Search for the cell housing the specified text and yield its (x, y) center coordinate. 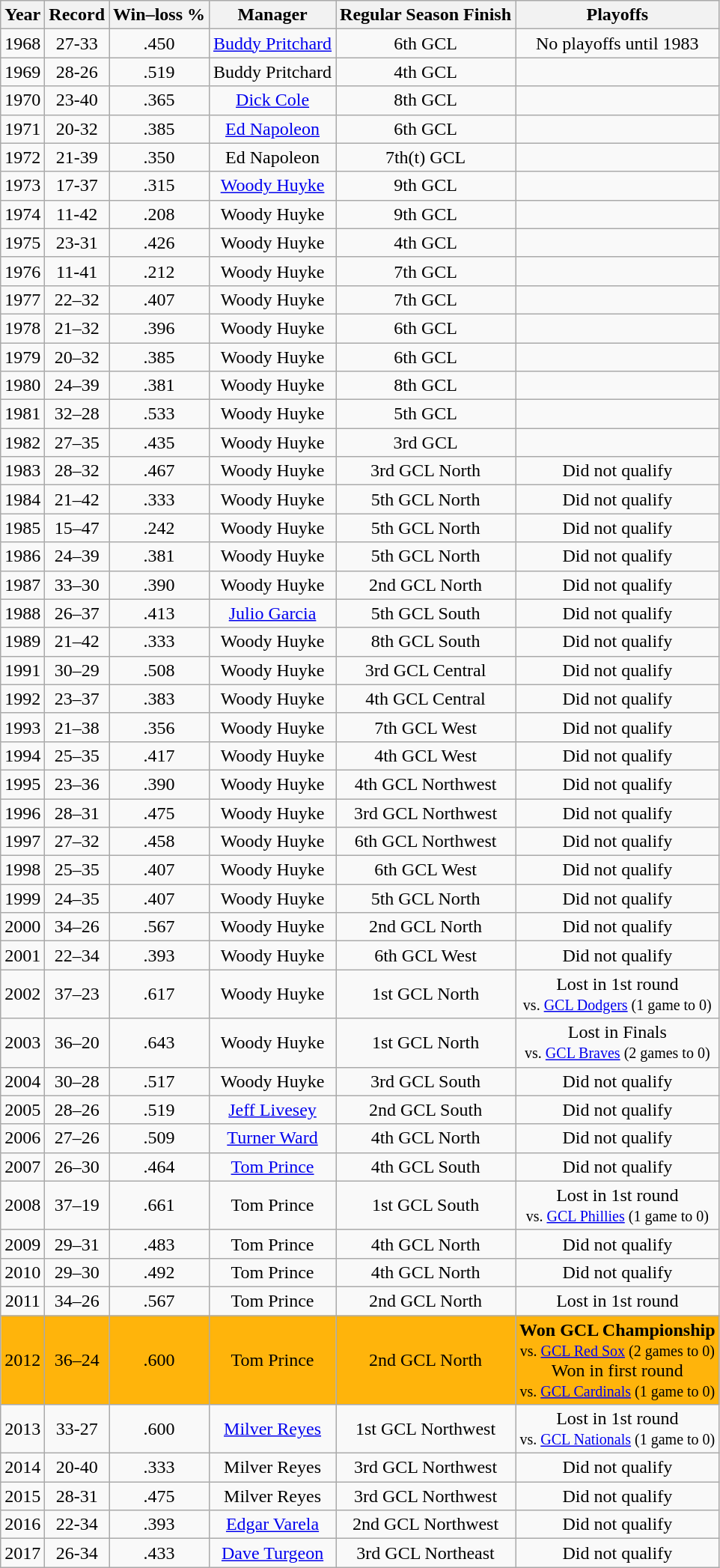
2014 (22, 1468)
2007 (22, 1167)
2006 (22, 1138)
32–28 (77, 414)
1981 (22, 414)
1998 (22, 870)
1978 (22, 328)
1982 (22, 443)
.617 (159, 994)
27–35 (77, 443)
30–28 (77, 1081)
1972 (22, 157)
Lost in Finalsvs. GCL Braves (2 games to 0) (618, 1042)
21-39 (77, 157)
.483 (159, 1244)
2nd GCL Northwest (426, 1525)
.356 (159, 727)
Julio Garcia (272, 613)
.464 (159, 1167)
1985 (22, 528)
2013 (22, 1429)
Manager (272, 15)
4th GCL Central (426, 699)
1969 (22, 72)
.450 (159, 43)
1993 (22, 727)
1988 (22, 613)
Win–loss % (159, 15)
4th GCL West (426, 756)
2005 (22, 1110)
26-34 (77, 1553)
1997 (22, 842)
3rd GCL Central (426, 670)
2016 (22, 1525)
1983 (22, 471)
4th GCL South (426, 1167)
.533 (159, 414)
Lost in 1st roundvs. GCL Phillies (1 game to 0) (618, 1206)
.661 (159, 1206)
1980 (22, 386)
20-40 (77, 1468)
.242 (159, 528)
Lost in 1st roundvs. GCL Nationals (1 game to 0) (618, 1429)
1st GCL Northwest (426, 1429)
.315 (159, 186)
1973 (22, 186)
28–31 (77, 812)
26–30 (77, 1167)
2010 (22, 1272)
1st GCL South (426, 1206)
Lost in 1st round (618, 1301)
37–19 (77, 1206)
1995 (22, 784)
2009 (22, 1244)
2002 (22, 994)
1976 (22, 271)
1986 (22, 556)
36–20 (77, 1042)
1991 (22, 670)
7th GCL West (426, 727)
Dick Cole (272, 100)
1987 (22, 585)
5th GCL (426, 414)
Playoffs (618, 15)
1999 (22, 899)
36–24 (77, 1360)
.492 (159, 1272)
29–31 (77, 1244)
Dave Turgeon (272, 1553)
37–23 (77, 994)
22-34 (77, 1525)
.509 (159, 1138)
2017 (22, 1553)
1971 (22, 129)
27-33 (77, 43)
2nd GCL South (426, 1110)
.517 (159, 1081)
28–26 (77, 1110)
.467 (159, 471)
29–30 (77, 1272)
26–37 (77, 613)
1977 (22, 300)
23–37 (77, 699)
.350 (159, 157)
2015 (22, 1496)
.435 (159, 443)
Year (22, 15)
27–32 (77, 842)
Won GCL Championshipvs. GCL Red Sox (2 games to 0)Won in first roundvs. GCL Cardinals (1 game to 0) (618, 1360)
33–30 (77, 585)
22–32 (77, 300)
28–32 (77, 471)
33-27 (77, 1429)
.426 (159, 243)
1992 (22, 699)
.208 (159, 214)
23-31 (77, 243)
Jeff Livesey (272, 1110)
20-32 (77, 129)
5th GCL South (426, 613)
21–32 (77, 328)
2008 (22, 1206)
Record (77, 15)
3rd GCL North (426, 471)
2004 (22, 1081)
11-41 (77, 271)
.396 (159, 328)
.212 (159, 271)
28-31 (77, 1496)
24–35 (77, 899)
.365 (159, 100)
22–34 (77, 955)
1994 (22, 756)
21–38 (77, 727)
8th GCL South (426, 642)
30–29 (77, 670)
2001 (22, 955)
20–32 (77, 357)
.643 (159, 1042)
.458 (159, 842)
Turner Ward (272, 1138)
27–26 (77, 1138)
17-37 (77, 186)
2012 (22, 1360)
No playoffs until 1983 (618, 43)
6th GCL Northwest (426, 842)
.508 (159, 670)
2000 (22, 927)
1975 (22, 243)
11-42 (77, 214)
1989 (22, 642)
.413 (159, 613)
.433 (159, 1553)
23–36 (77, 784)
3rd GCL South (426, 1081)
3rd GCL (426, 443)
1974 (22, 214)
Lost in 1st roundvs. GCL Dodgers (1 game to 0) (618, 994)
1970 (22, 100)
Edgar Varela (272, 1525)
15–47 (77, 528)
1968 (22, 43)
1984 (22, 499)
Regular Season Finish (426, 15)
2003 (22, 1042)
1996 (22, 812)
.417 (159, 756)
28-26 (77, 72)
.383 (159, 699)
7th(t) GCL (426, 157)
2011 (22, 1301)
1979 (22, 357)
4th GCL Northwest (426, 784)
3rd GCL Northeast (426, 1553)
23-40 (77, 100)
